From the cell containing the given text, extract its center point as [X, Y] coordinate. 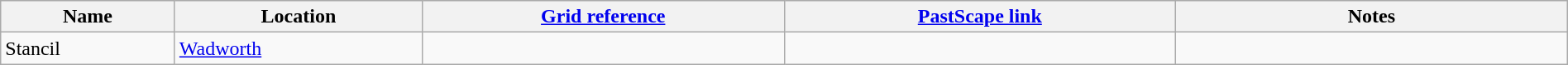
Location [298, 17]
PastScape link [980, 17]
Stancil [88, 48]
Notes [1372, 17]
Grid reference [604, 17]
Name [88, 17]
Wadworth [298, 48]
